Locate the cell with the specified text and output its [X, Y] center coordinate. 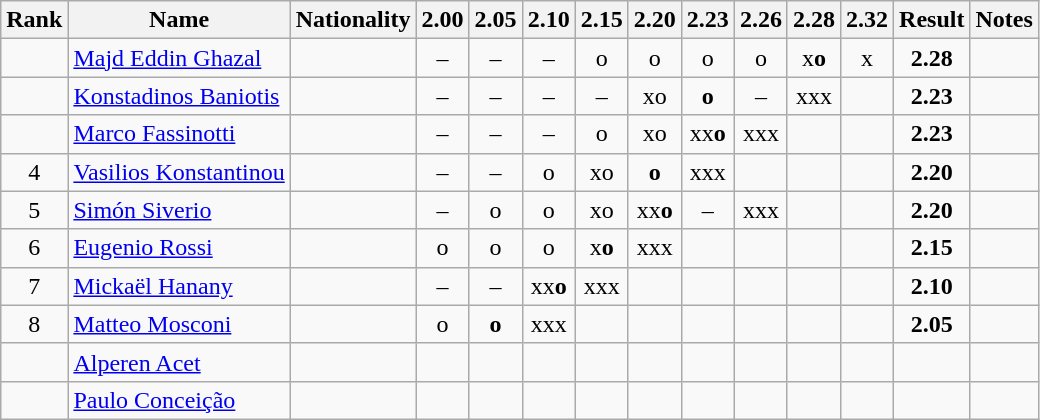
2.00 [442, 20]
7 [34, 286]
Paulo Conceição [179, 400]
Rank [34, 20]
Konstadinos Baniotis [179, 96]
Simón Siverio [179, 210]
Mickaël Hanany [179, 286]
Eugenio Rossi [179, 248]
Name [179, 20]
4 [34, 172]
Nationality [353, 20]
Marco Fassinotti [179, 134]
2.32 [866, 20]
6 [34, 248]
Alperen Acet [179, 362]
5 [34, 210]
8 [34, 324]
Matteo Mosconi [179, 324]
Vasilios Konstantinou [179, 172]
x [866, 58]
2.26 [760, 20]
Notes [1004, 20]
Result [932, 20]
Majd Eddin Ghazal [179, 58]
